Return the (x, y) coordinate for the center point of the cell that contains the specified text.  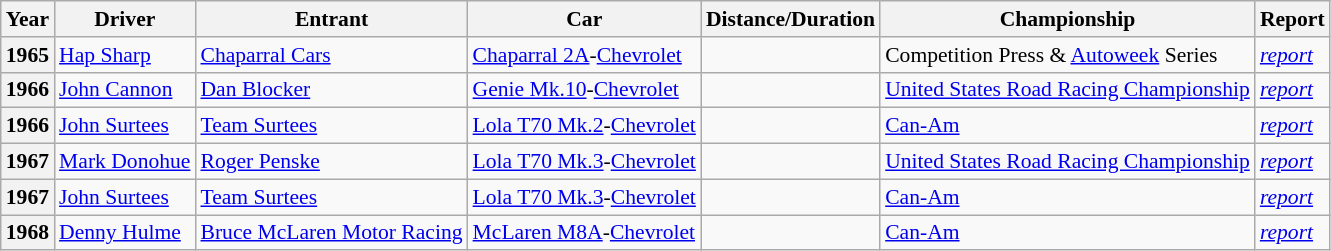
1965 (28, 55)
Bruce McLaren Motor Racing (331, 233)
Roger Penske (331, 162)
McLaren M8A-Chevrolet (584, 233)
Hap Sharp (124, 55)
Competition Press & Autoweek Series (1068, 55)
Dan Blocker (331, 90)
Car (584, 19)
Championship (1068, 19)
Chaparral Cars (331, 55)
1968 (28, 233)
Genie Mk.10-Chevrolet (584, 90)
Distance/Duration (790, 19)
Year (28, 19)
Mark Donohue (124, 162)
Denny Hulme (124, 233)
John Cannon (124, 90)
Report (1292, 19)
Chaparral 2A-Chevrolet (584, 55)
Driver (124, 19)
Lola T70 Mk.2-Chevrolet (584, 126)
Entrant (331, 19)
